From the cell containing the given text, extract its center point as (x, y) coordinate. 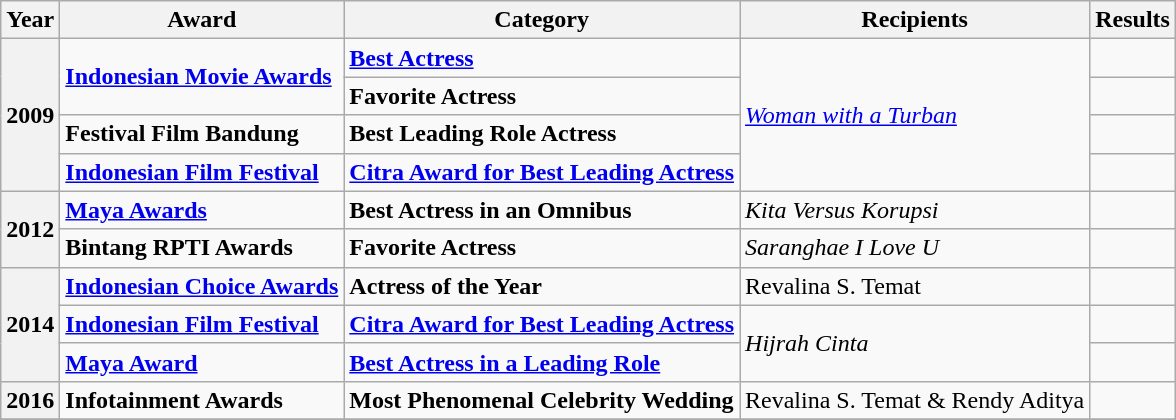
Actress of the Year (542, 286)
2014 (30, 324)
Kita Versus Korupsi (915, 210)
Award (202, 20)
Hijrah Cinta (915, 343)
Revalina S. Temat (915, 286)
Most Phenomenal Celebrity Wedding (542, 400)
Woman with a Turban (915, 115)
Indonesian Choice Awards (202, 286)
Best Actress (542, 58)
Best Actress in a Leading Role (542, 362)
Best Actress in an Omnibus (542, 210)
Maya Award (202, 362)
Saranghae I Love U (915, 248)
Results (1133, 20)
Best Leading Role Actress (542, 134)
Bintang RPTI Awards (202, 248)
Indonesian Movie Awards (202, 77)
2016 (30, 400)
Year (30, 20)
Recipients (915, 20)
Category (542, 20)
2009 (30, 115)
Festival Film Bandung (202, 134)
Revalina S. Temat & Rendy Aditya (915, 400)
Infotainment Awards (202, 400)
2012 (30, 229)
Maya Awards (202, 210)
